For the text-containing cell, return its midpoint in (X, Y) coordinate format. 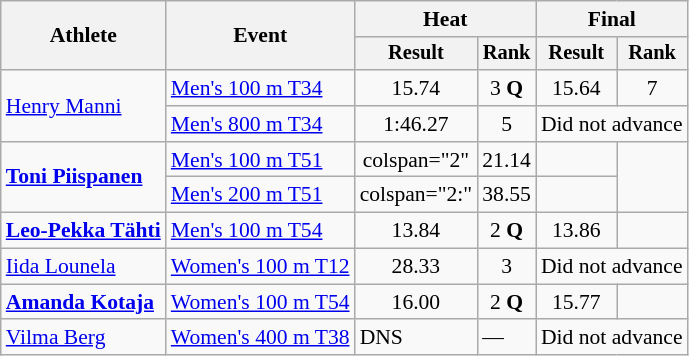
13.86 (576, 231)
Leo-Pekka Tähti (84, 231)
colspan="2" (416, 160)
7 (652, 88)
15.74 (416, 88)
5 (506, 124)
Women's 100 m T12 (260, 267)
Men's 800 m T34 (260, 124)
Event (260, 36)
Vilma Berg (84, 338)
Women's 400 m T38 (260, 338)
Henry Manni (84, 106)
Men's 100 m T34 (260, 88)
Athlete (84, 36)
13.84 (416, 231)
— (506, 338)
Amanda Kotaja (84, 302)
21.14 (506, 160)
28.33 (416, 267)
Women's 100 m T54 (260, 302)
15.77 (576, 302)
1:46.27 (416, 124)
Men's 100 m T51 (260, 160)
Men's 200 m T51 (260, 195)
colspan="2:" (416, 195)
3 (506, 267)
Men's 100 m T54 (260, 231)
Iida Lounela (84, 267)
16.00 (416, 302)
DNS (416, 338)
Heat (446, 19)
Final (612, 19)
Toni Piispanen (84, 178)
3 Q (506, 88)
38.55 (506, 195)
15.64 (576, 88)
